Detect which cell encompasses the target text, then output its (x, y) center coordinate. 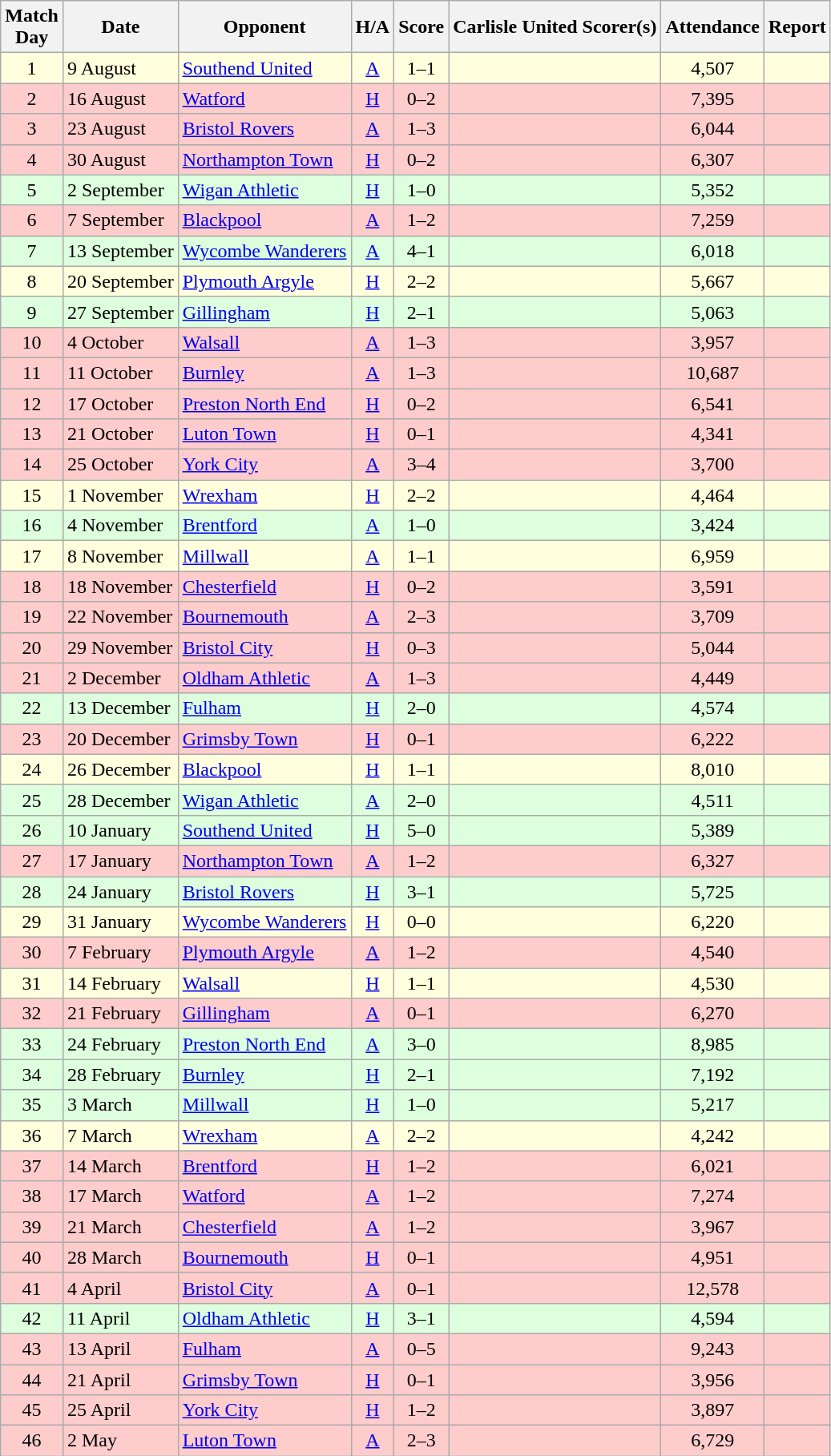
24 (32, 769)
9 (32, 312)
5,389 (712, 830)
5–0 (422, 830)
8,010 (712, 769)
21 February (120, 1014)
45 (32, 1410)
18 (32, 587)
4,341 (712, 434)
6,021 (712, 1166)
Opponent (264, 27)
4,464 (712, 495)
33 (32, 1044)
20 September (120, 281)
5,667 (712, 281)
3,700 (712, 465)
13 September (120, 251)
3,967 (712, 1227)
25 October (120, 465)
2 September (120, 190)
34 (32, 1075)
37 (32, 1166)
3–0 (422, 1044)
6,044 (712, 129)
29 (32, 922)
43 (32, 1349)
12,578 (712, 1288)
28 March (120, 1257)
22 November (120, 617)
30 (32, 953)
3–4 (422, 465)
21 October (120, 434)
46 (32, 1441)
4 April (120, 1288)
5,217 (712, 1105)
39 (32, 1227)
4–1 (422, 251)
35 (32, 1105)
4,511 (712, 800)
Carlisle United Scorer(s) (555, 27)
6,959 (712, 556)
32 (32, 1014)
36 (32, 1135)
9 August (120, 68)
7 (32, 251)
17 March (120, 1196)
24 February (120, 1044)
11 October (120, 373)
38 (32, 1196)
5,044 (712, 647)
8 (32, 281)
23 (32, 739)
4,540 (712, 953)
Attendance (712, 27)
6,307 (712, 159)
1 November (120, 495)
Score (422, 27)
5 (32, 190)
8,985 (712, 1044)
11 (32, 373)
4,242 (712, 1135)
23 August (120, 129)
0–0 (422, 922)
7,192 (712, 1075)
10 January (120, 830)
13 (32, 434)
4,574 (712, 708)
14 (32, 465)
3,424 (712, 526)
7 September (120, 220)
40 (32, 1257)
3 (32, 129)
28 February (120, 1075)
13 December (120, 708)
13 April (120, 1349)
8 November (120, 556)
21 April (120, 1379)
3,591 (712, 587)
2 May (120, 1441)
Report (797, 27)
10 (32, 342)
4,951 (712, 1257)
12 (32, 403)
7,274 (712, 1196)
14 March (120, 1166)
Match Day (32, 27)
21 (32, 678)
3 March (120, 1105)
11 April (120, 1318)
44 (32, 1379)
6,327 (712, 861)
28 December (120, 800)
10,687 (712, 373)
6,222 (712, 739)
0–5 (422, 1349)
6,018 (712, 251)
5,352 (712, 190)
21 March (120, 1227)
16 (32, 526)
4 November (120, 526)
4,530 (712, 983)
4 (32, 159)
5,725 (712, 892)
3,709 (712, 617)
17 (32, 556)
6,220 (712, 922)
6,729 (712, 1441)
42 (32, 1318)
5,063 (712, 312)
26 (32, 830)
7,259 (712, 220)
17 October (120, 403)
3,957 (712, 342)
2 (32, 99)
4,594 (712, 1318)
17 January (120, 861)
14 February (120, 983)
6,270 (712, 1014)
9,243 (712, 1349)
4,507 (712, 68)
41 (32, 1288)
25 (32, 800)
7 March (120, 1135)
20 (32, 647)
15 (32, 495)
6 (32, 220)
4 October (120, 342)
0–3 (422, 647)
Date (120, 27)
27 (32, 861)
25 April (120, 1410)
7 February (120, 953)
3,956 (712, 1379)
27 September (120, 312)
16 August (120, 99)
H/A (373, 27)
31 January (120, 922)
2 December (120, 678)
4,449 (712, 678)
6,541 (712, 403)
29 November (120, 647)
7,395 (712, 99)
20 December (120, 739)
1 (32, 68)
24 January (120, 892)
30 August (120, 159)
31 (32, 983)
19 (32, 617)
22 (32, 708)
26 December (120, 769)
3,897 (712, 1410)
28 (32, 892)
18 November (120, 587)
